Search for the cell housing the specified text and yield its [x, y] center coordinate. 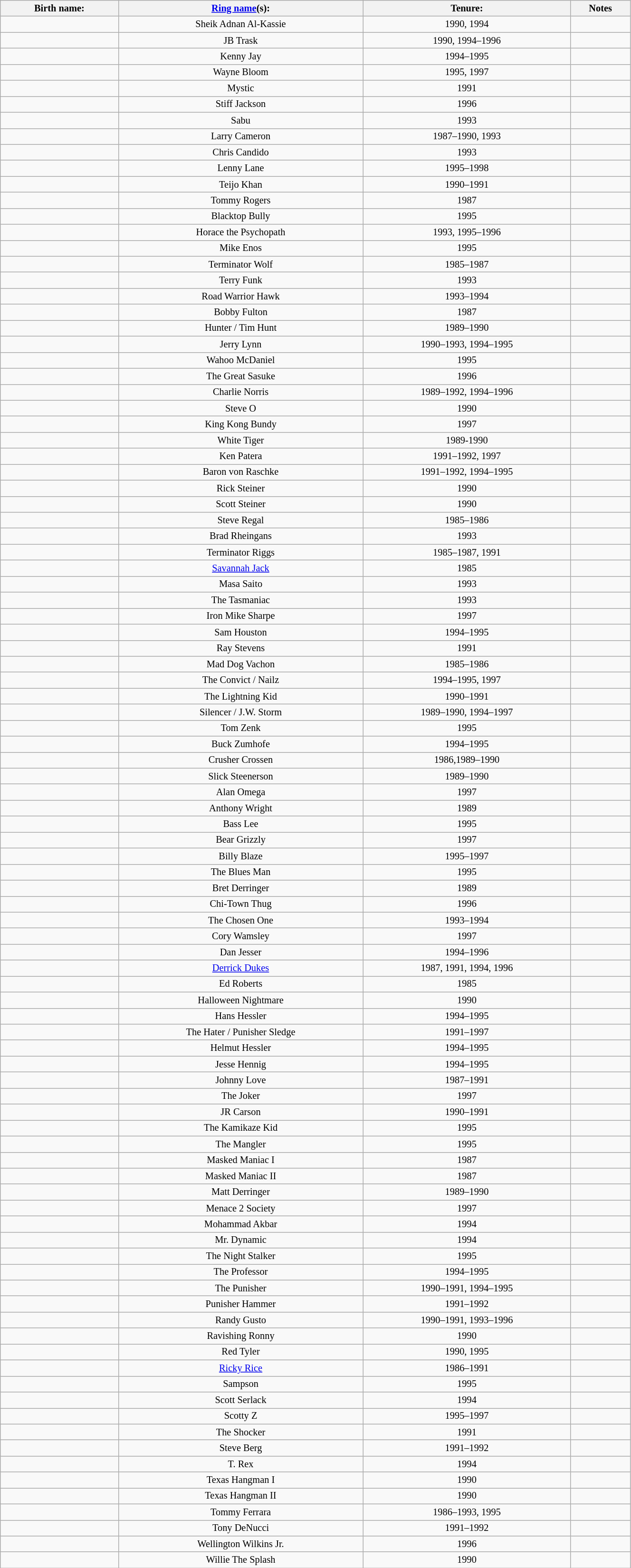
1990, 1994–1996 [467, 40]
Steve O [240, 408]
Terminator Riggs [240, 552]
Wayne Bloom [240, 72]
1990, 1994 [467, 24]
1991–1992, 1994–1995 [467, 472]
The Punisher [240, 1288]
The Blues Man [240, 872]
Alan Omega [240, 792]
Scott Steiner [240, 504]
Billy Blaze [240, 856]
The Chosen One [240, 920]
Teijo Khan [240, 184]
Notes [601, 8]
The Professor [240, 1272]
Tom Zenk [240, 728]
Brad Rheingans [240, 536]
Derrick Dukes [240, 968]
1994–1995, 1997 [467, 680]
Jesse Hennig [240, 1064]
Mystic [240, 88]
Jerry Lynn [240, 344]
Cory Wamsley [240, 936]
The Mangler [240, 1144]
Ricky Rice [240, 1368]
1987, 1991, 1994, 1996 [467, 968]
Mad Dog Vachon [240, 664]
1987–1991 [467, 1080]
The Hater / Punisher Sledge [240, 1032]
Silencer / J.W. Storm [240, 712]
1986–1993, 1995 [467, 1512]
1986,1989–1990 [467, 760]
Bear Grizzly [240, 840]
1995–1998 [467, 168]
The Joker [240, 1096]
Hunter / Tim Hunt [240, 328]
1989–1992, 1994–1996 [467, 392]
Mike Enos [240, 248]
1993, 1995–1996 [467, 232]
Mr. Dynamic [240, 1240]
Tommy Ferrara [240, 1512]
Sabu [240, 120]
Stiff Jackson [240, 104]
Willie The Splash [240, 1560]
Randy Gusto [240, 1320]
Ring name(s): [240, 8]
1991–1992, 1997 [467, 456]
1985–1987, 1991 [467, 552]
Sam Houston [240, 632]
Dan Jesser [240, 952]
Ed Roberts [240, 984]
Ray Stevens [240, 648]
Ken Patera [240, 456]
Horace the Psychopath [240, 232]
Chris Candido [240, 152]
White Tiger [240, 440]
The Tasmaniac [240, 600]
T. Rex [240, 1464]
Steve Regal [240, 520]
Savannah Jack [240, 568]
Baron von Raschke [240, 472]
Rick Steiner [240, 488]
Lenny Lane [240, 168]
Matt Derringer [240, 1192]
Wahoo McDaniel [240, 360]
Mohammad Akbar [240, 1224]
Tenure: [467, 8]
Sampson [240, 1384]
Halloween Nightmare [240, 1000]
The Great Sasuke [240, 376]
JB Trask [240, 40]
Sheik Adnan Al-Kassie [240, 24]
Red Tyler [240, 1352]
Birth name: [59, 8]
Johnny Love [240, 1080]
Kenny Jay [240, 56]
Buck Zumhofe [240, 744]
Masa Saito [240, 584]
Terry Funk [240, 280]
Tommy Rogers [240, 200]
Slick Steenerson [240, 776]
JR Carson [240, 1112]
Crusher Crossen [240, 760]
Masked Maniac II [240, 1176]
King Kong Bundy [240, 424]
The Kamikaze Kid [240, 1128]
Ravishing Ronny [240, 1336]
Road Warrior Hawk [240, 296]
Scott Serlack [240, 1400]
Helmut Hessler [240, 1048]
Anthony Wright [240, 808]
The Shocker [240, 1432]
1989–1990, 1994–1997 [467, 712]
Charlie Norris [240, 392]
Masked Maniac I [240, 1160]
1994–1996 [467, 952]
1985–1987 [467, 264]
Iron Mike Sharpe [240, 616]
Steve Berg [240, 1448]
Scotty Z [240, 1416]
1989-1990 [467, 440]
Hans Hessler [240, 1016]
Punisher Hammer [240, 1304]
The Lightning Kid [240, 696]
1990–1991, 1994–1995 [467, 1288]
1990–1993, 1994–1995 [467, 344]
Terminator Wolf [240, 264]
Wellington Wilkins Jr. [240, 1544]
Bobby Fulton [240, 312]
1990, 1995 [467, 1352]
Menace 2 Society [240, 1208]
Texas Hangman II [240, 1496]
1991–1997 [467, 1032]
Tony DeNucci [240, 1528]
Larry Cameron [240, 136]
1986–1991 [467, 1368]
Bret Derringer [240, 888]
Chi-Town Thug [240, 904]
1987–1990, 1993 [467, 136]
The Night Stalker [240, 1256]
1995, 1997 [467, 72]
Bass Lee [240, 824]
1990–1991, 1993–1996 [467, 1320]
Blacktop Bully [240, 216]
Texas Hangman I [240, 1480]
The Convict / Nailz [240, 680]
